Detect which cell encompasses the target text, then output its (X, Y) center coordinate. 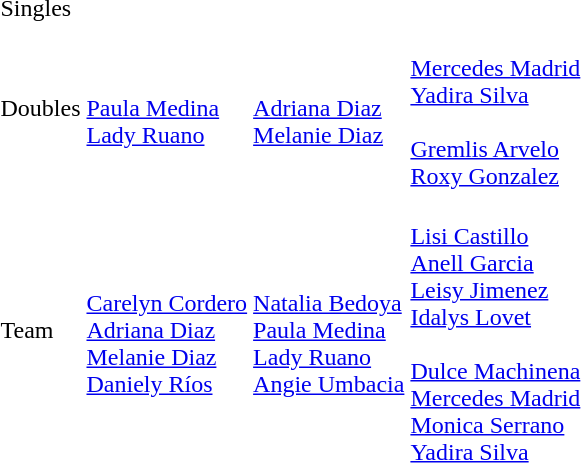
Paula MedinaLady Ruano (167, 108)
Adriana DiazMelanie Diaz (329, 108)
